From the cell containing the given text, extract its center point as [X, Y] coordinate. 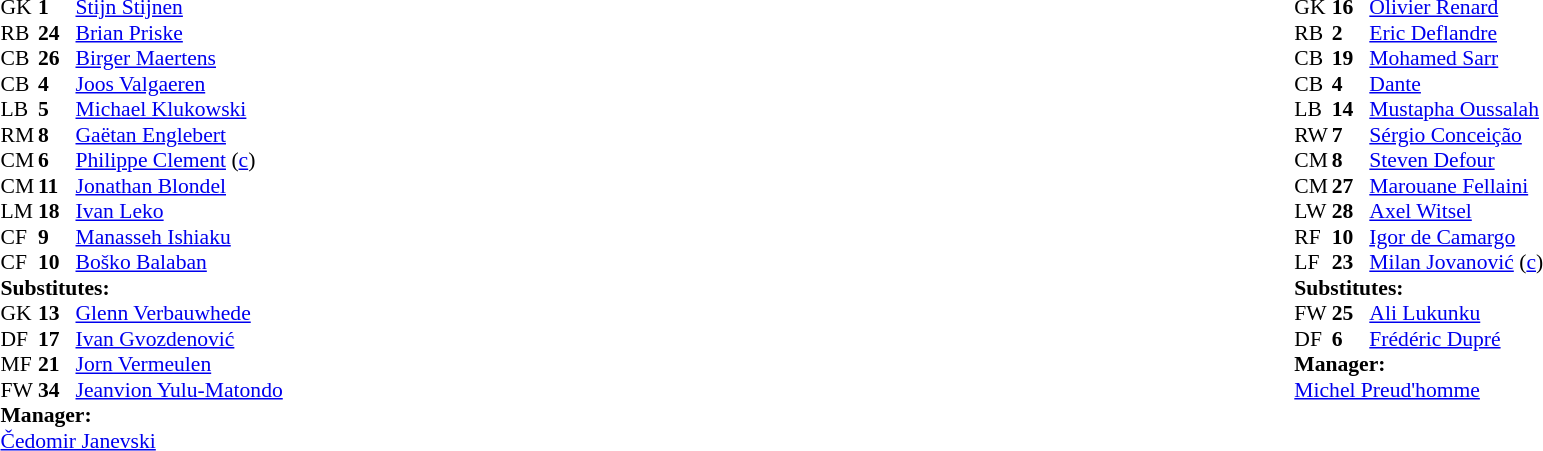
Brian Priske [180, 33]
Milan Jovanović (c) [1456, 263]
Birger Maertens [180, 59]
Sérgio Conceição [1456, 135]
17 [57, 339]
Jorn Vermeulen [180, 365]
Marouane Fellaini [1456, 186]
Igor de Camargo [1456, 237]
5 [57, 109]
Axel Witsel [1456, 211]
RM [19, 135]
Mustapha Oussalah [1456, 109]
Manasseh Ishiaku [180, 237]
11 [57, 186]
18 [57, 211]
21 [57, 365]
RF [1313, 237]
LM [19, 211]
25 [1351, 313]
2 [1351, 33]
23 [1351, 263]
Eric Deflandre [1456, 33]
13 [57, 313]
27 [1351, 186]
Ivan Gvozdenović [180, 339]
Gaëtan Englebert [180, 135]
Philippe Clement (c) [180, 161]
Mohamed Sarr [1456, 59]
Glenn Verbauwhede [180, 313]
Frédéric Dupré [1456, 339]
Ali Lukunku [1456, 313]
Dante [1456, 84]
Joos Valgaeren [180, 84]
Boško Balaban [180, 263]
MF [19, 365]
Jonathan Blondel [180, 186]
Jeanvion Yulu-Matondo [180, 390]
7 [1351, 135]
9 [57, 237]
LW [1313, 211]
24 [57, 33]
28 [1351, 211]
LF [1313, 263]
RW [1313, 135]
34 [57, 390]
Steven Defour [1456, 161]
Michel Preud'homme [1418, 390]
19 [1351, 59]
GK [19, 313]
Ivan Leko [180, 211]
14 [1351, 109]
26 [57, 59]
Michael Klukowski [180, 109]
